For the text-containing cell, return its midpoint in (X, Y) coordinate format. 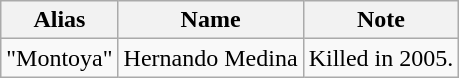
Note (381, 20)
Killed in 2005. (381, 58)
Alias (60, 20)
"Montoya" (60, 58)
Name (210, 20)
Hernando Medina (210, 58)
